Capture the cell that displays the provided text and extract its [x, y] central coordinate. 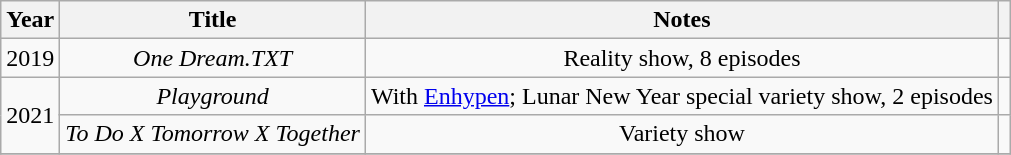
2021 [30, 115]
With Enhypen; Lunar New Year special variety show, 2 episodes [682, 96]
2019 [30, 58]
Variety show [682, 134]
One Dream.TXT [213, 58]
Playground [213, 96]
Reality show, 8 episodes [682, 58]
Title [213, 20]
To Do X Tomorrow X Together [213, 134]
Notes [682, 20]
Year [30, 20]
